From the cell containing the given text, extract its center point as [x, y] coordinate. 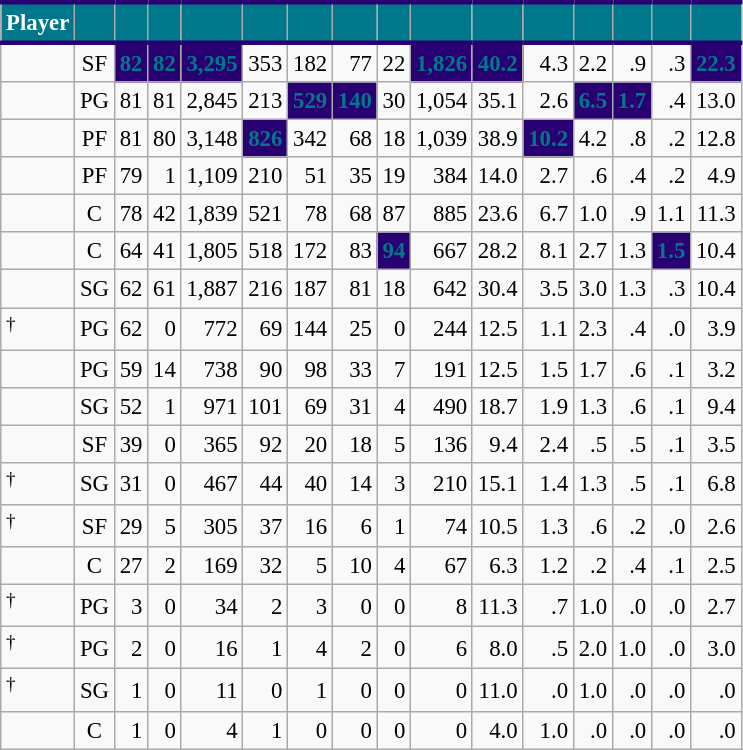
191 [442, 369]
2.5 [716, 566]
384 [442, 176]
38.9 [497, 139]
467 [212, 484]
2,845 [212, 101]
2.2 [592, 62]
29 [130, 526]
20 [310, 444]
1.4 [548, 484]
8 [442, 606]
67 [442, 566]
1.2 [548, 566]
19 [394, 176]
14.0 [497, 176]
529 [310, 101]
518 [266, 251]
6.7 [548, 214]
772 [212, 329]
1,887 [212, 289]
25 [354, 329]
136 [442, 444]
216 [266, 289]
4.2 [592, 139]
144 [310, 329]
18.7 [497, 406]
182 [310, 62]
971 [212, 406]
490 [442, 406]
40.2 [497, 62]
10 [354, 566]
140 [354, 101]
1,839 [212, 214]
79 [130, 176]
2.0 [592, 648]
738 [212, 369]
6.5 [592, 101]
365 [212, 444]
59 [130, 369]
28.2 [497, 251]
98 [310, 369]
169 [212, 566]
42 [164, 214]
11 [212, 690]
6.3 [497, 566]
90 [266, 369]
27 [130, 566]
23.6 [497, 214]
83 [354, 251]
2.3 [592, 329]
3,148 [212, 139]
Player [38, 22]
92 [266, 444]
1,109 [212, 176]
33 [354, 369]
4.3 [548, 62]
.8 [632, 139]
35.1 [497, 101]
32 [266, 566]
51 [310, 176]
7 [394, 369]
87 [394, 214]
61 [164, 289]
77 [354, 62]
1,805 [212, 251]
74 [442, 526]
521 [266, 214]
30 [394, 101]
44 [266, 484]
2.4 [548, 444]
52 [130, 406]
34 [212, 606]
353 [266, 62]
244 [442, 329]
3,295 [212, 62]
172 [310, 251]
342 [310, 139]
1,054 [442, 101]
213 [266, 101]
94 [394, 251]
22.3 [716, 62]
6.8 [716, 484]
12.8 [716, 139]
1,039 [442, 139]
41 [164, 251]
8.1 [548, 251]
37 [266, 526]
187 [310, 289]
8.0 [497, 648]
11.0 [497, 690]
4.0 [497, 730]
13.0 [716, 101]
3.2 [716, 369]
826 [266, 139]
667 [442, 251]
101 [266, 406]
64 [130, 251]
10.2 [548, 139]
35 [354, 176]
10.5 [497, 526]
40 [310, 484]
39 [130, 444]
15.1 [497, 484]
22 [394, 62]
4.9 [716, 176]
885 [442, 214]
642 [442, 289]
305 [212, 526]
3.9 [716, 329]
30.4 [497, 289]
.7 [548, 606]
1,826 [442, 62]
1.9 [548, 406]
80 [164, 139]
